Return the (x, y) coordinate for the center point of the cell that contains the specified text.  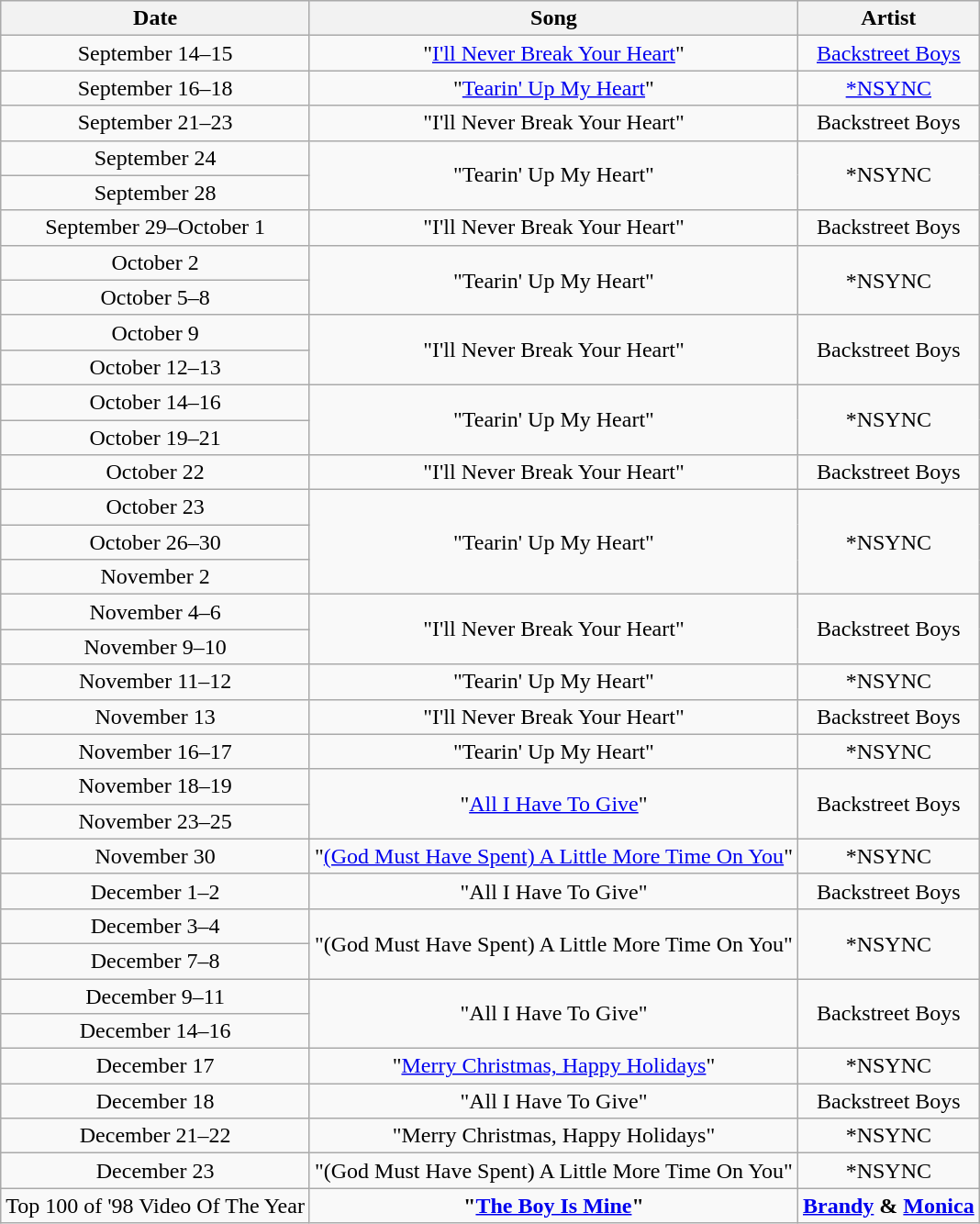
Date (156, 18)
October 5–8 (156, 297)
September 21–23 (156, 123)
November 9–10 (156, 647)
Brandy & Monica (888, 1206)
Top 100 of '98 Video Of The Year (156, 1206)
December 14–16 (156, 1031)
"The Boy Is Mine" (553, 1206)
October 19–21 (156, 438)
November 11–12 (156, 682)
November 23–25 (156, 821)
September 14–15 (156, 53)
September 29–October 1 (156, 228)
November 4–6 (156, 612)
September 16–18 (156, 88)
September 24 (156, 158)
Artist (888, 18)
October 12–13 (156, 367)
November 30 (156, 856)
December 18 (156, 1101)
December 23 (156, 1171)
November 2 (156, 577)
October 22 (156, 473)
December 17 (156, 1066)
October 14–16 (156, 402)
December 1–2 (156, 891)
October 2 (156, 262)
November 18–19 (156, 786)
September 28 (156, 193)
Song (553, 18)
October 23 (156, 507)
December 21–22 (156, 1136)
October 26–30 (156, 542)
November 13 (156, 717)
November 16–17 (156, 751)
December 9–11 (156, 996)
December 7–8 (156, 961)
December 3–4 (156, 926)
October 9 (156, 332)
